Locate the cell with the specified text and output its [x, y] center coordinate. 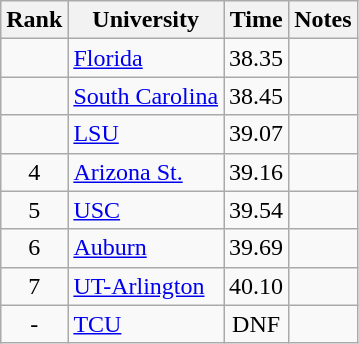
USC [146, 210]
Notes [323, 20]
39.54 [256, 210]
Auburn [146, 248]
UT-Arlington [146, 286]
39.07 [256, 134]
38.45 [256, 96]
University [146, 20]
DNF [256, 324]
TCU [146, 324]
Time [256, 20]
39.69 [256, 248]
- [34, 324]
4 [34, 172]
5 [34, 210]
39.16 [256, 172]
7 [34, 286]
Rank [34, 20]
38.35 [256, 58]
40.10 [256, 286]
LSU [146, 134]
South Carolina [146, 96]
Florida [146, 58]
Arizona St. [146, 172]
6 [34, 248]
